Provide the [x, y] coordinate of the cell's center where the given text is located.  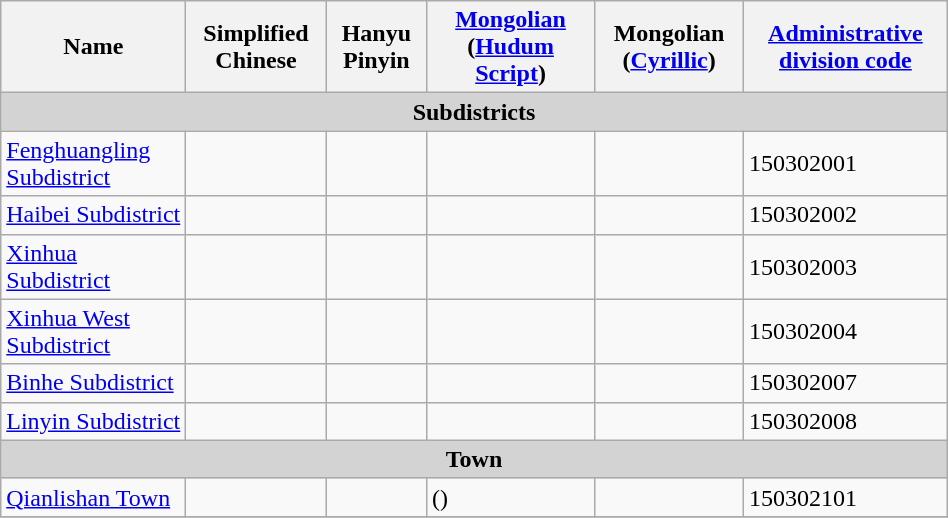
Xinhua Subdistrict [94, 266]
Mongolian (Cyrillic) [670, 47]
Administrative division code [846, 47]
Hanyu Pinyin [376, 47]
150302007 [846, 383]
Simplified Chinese [256, 47]
Qianlishan Town [94, 497]
150302001 [846, 164]
Mongolian (Hudum Script) [511, 47]
Fenghuangling Subdistrict [94, 164]
Name [94, 47]
Subdistricts [474, 112]
() [511, 497]
150302101 [846, 497]
150302002 [846, 215]
150302004 [846, 332]
Haibei Subdistrict [94, 215]
Xinhua West Subdistrict [94, 332]
150302008 [846, 421]
Linyin Subdistrict [94, 421]
150302003 [846, 266]
Town [474, 459]
Binhe Subdistrict [94, 383]
